Pinpoint the cell where the given text exists, returning its [x, y] midpoint coordinate. 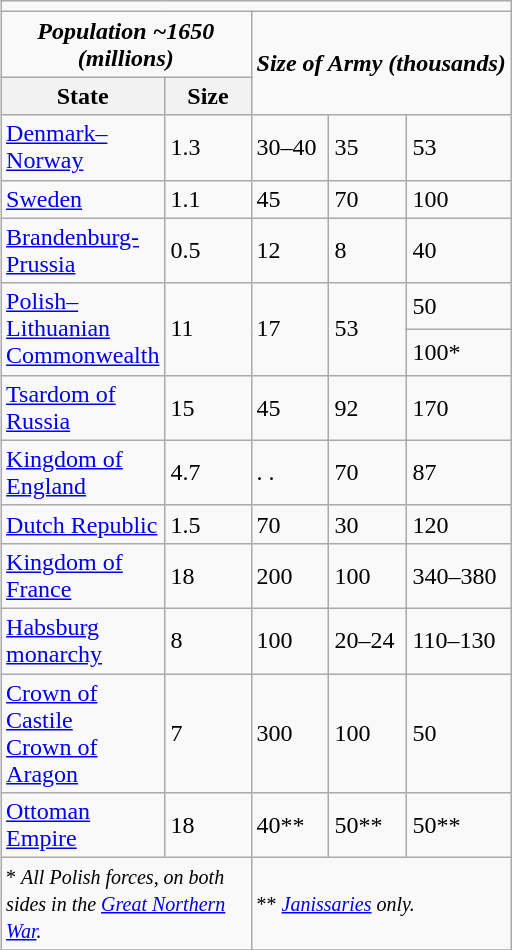
40** [290, 826]
300 [290, 734]
110–130 [459, 640]
Denmark–Norway [83, 148]
7 [208, 734]
35 [368, 148]
30 [368, 524]
State [83, 96]
40 [459, 250]
340–380 [459, 576]
Habsburg monarchy [83, 640]
. . [290, 472]
30–40 [290, 148]
Kingdom of France [83, 576]
92 [368, 408]
Brandenburg-Prussia [83, 250]
Size [208, 96]
Population ~1650 (millions) [126, 44]
Size of Army (thousands) [381, 64]
1.5 [208, 524]
87 [459, 472]
Dutch Republic [83, 524]
20–24 [368, 640]
** Janissaries only. [381, 904]
12 [290, 250]
4.7 [208, 472]
Crown of CastileCrown of Aragon [83, 734]
200 [290, 576]
Ottoman Empire [83, 826]
Sweden [83, 199]
Polish–Lithuanian Commonwealth [83, 329]
120 [459, 524]
15 [208, 408]
Tsardom of Russia [83, 408]
* All Polish forces, on both sides in the Great Northern War. [126, 904]
1.3 [208, 148]
11 [208, 329]
0.5 [208, 250]
Kingdom of England [83, 472]
17 [290, 329]
1.1 [208, 199]
100* [459, 352]
170 [459, 408]
